Locate the cell with the specified text and output its [X, Y] center coordinate. 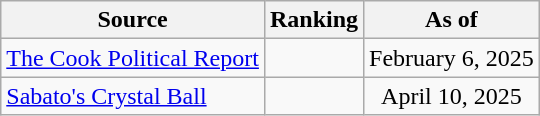
As of [452, 20]
February 6, 2025 [452, 58]
Source [133, 20]
Ranking [314, 20]
The Cook Political Report [133, 58]
Sabato's Crystal Ball [133, 96]
April 10, 2025 [452, 96]
